Determine the (x, y) coordinate at the center of the cell enclosing the given text.  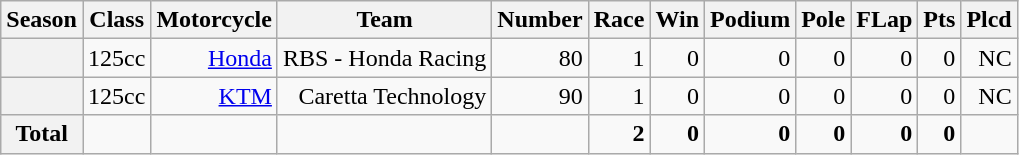
2 (619, 134)
Pts (940, 20)
Season (42, 20)
Caretta Technology (384, 96)
KTM (214, 96)
Race (619, 20)
Pole (824, 20)
Total (42, 134)
Motorcycle (214, 20)
90 (540, 96)
FLap (884, 20)
Podium (750, 20)
RBS - Honda Racing (384, 58)
Number (540, 20)
80 (540, 58)
Honda (214, 58)
Plcd (989, 20)
Team (384, 20)
Win (678, 20)
Class (116, 20)
